Return the [x, y] coordinate for the center point of the cell that contains the specified text.  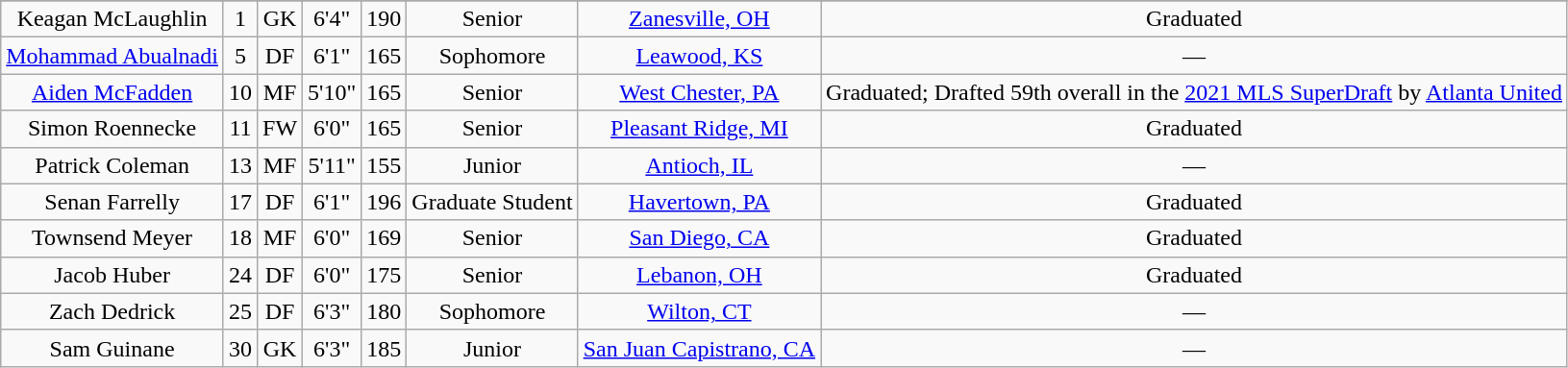
17 [240, 202]
5 [240, 56]
1 [240, 19]
10 [240, 92]
25 [240, 311]
196 [385, 202]
11 [240, 129]
175 [385, 275]
Lebanon, OH [699, 275]
18 [240, 238]
Mohammad Abualnadi [112, 56]
155 [385, 165]
180 [385, 311]
FW [281, 129]
Leawood, KS [699, 56]
Aiden McFadden [112, 92]
San Diego, CA [699, 238]
West Chester, PA [699, 92]
Graduate Student [492, 202]
169 [385, 238]
San Juan Capistrano, CA [699, 348]
Townsend Meyer [112, 238]
Havertown, PA [699, 202]
5'11" [333, 165]
Zach Dedrick [112, 311]
30 [240, 348]
Simon Roennecke [112, 129]
Zanesville, OH [699, 19]
24 [240, 275]
Keagan McLaughlin [112, 19]
Antioch, IL [699, 165]
13 [240, 165]
Sam Guinane [112, 348]
Graduated; Drafted 59th overall in the 2021 MLS SuperDraft by Atlanta United [1194, 92]
Patrick Coleman [112, 165]
190 [385, 19]
Wilton, CT [699, 311]
185 [385, 348]
Senan Farrelly [112, 202]
Jacob Huber [112, 275]
6'4" [333, 19]
Pleasant Ridge, MI [699, 129]
5'10" [333, 92]
